For the text-containing cell, return its midpoint in [X, Y] coordinate format. 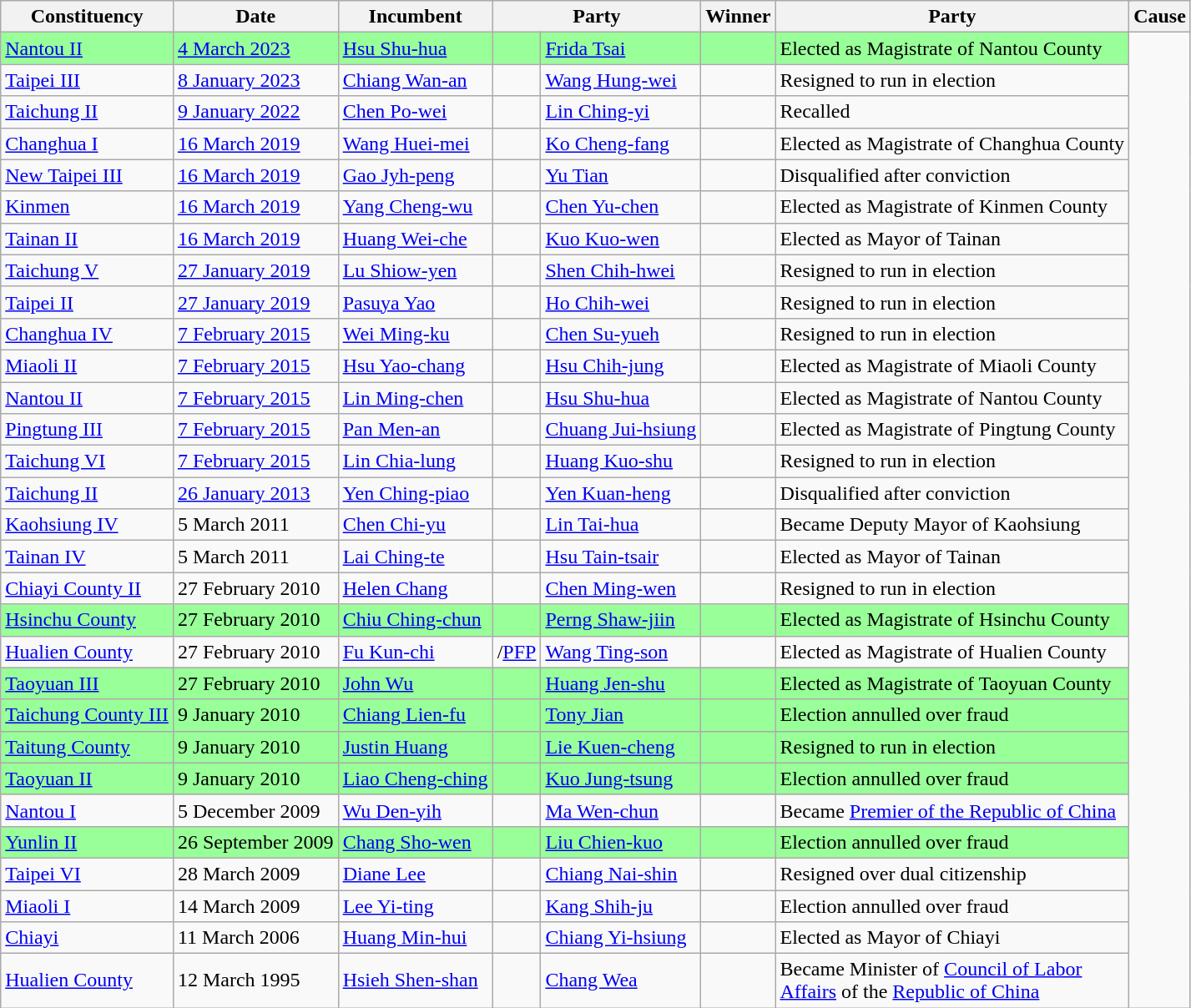
Elected as Magistrate of Hualien County [952, 652]
Tony Jian [621, 715]
Gao Jyh-peng [416, 175]
Constituency [87, 17]
Became Minister of Council of LaborAffairs of the Republic of China [952, 981]
Ko Cheng-fang [621, 144]
Chiang Yi-hsiung [621, 938]
Taipei II [87, 302]
Kuo Jung-tsung [621, 779]
Miaoli I [87, 905]
Chang Wea [621, 981]
Yang Cheng-wu [416, 207]
Elected as Magistrate of Miaoli County [952, 365]
Diane Lee [416, 874]
Tainan II [87, 239]
8 January 2023 [255, 80]
Kinmen [87, 207]
4 March 2023 [255, 48]
26 January 2013 [255, 493]
Lee Yi-ting [416, 905]
Changhua I [87, 144]
Recalled [952, 112]
Elected as Magistrate of Kinmen County [952, 207]
Huang Kuo-shu [621, 461]
12 March 1995 [255, 981]
Lin Ming-chen [416, 398]
Taoyuan III [87, 683]
Lu Shiow-yen [416, 270]
Chen Chi-yu [416, 525]
Hsinchu County [87, 620]
Chiu Ching-chun [416, 620]
26 September 2009 [255, 842]
Lie Kuen-cheng [621, 747]
Incumbent [416, 17]
Nantou I [87, 810]
Huang Wei-che [416, 239]
Wang Ting-son [621, 652]
Elected as Magistrate of Hsinchu County [952, 620]
Kaohsiung IV [87, 525]
Ma Wen-chun [621, 810]
Became Premier of the Republic of China [952, 810]
Wu Den-yih [416, 810]
5 December 2009 [255, 810]
Chen Po-wei [416, 112]
Became Deputy Mayor of Kaohsiung [952, 525]
Elected as Mayor of Chiayi [952, 938]
New Taipei III [87, 175]
Chuang Jui-hsiung [621, 430]
Chang Sho-wen [416, 842]
Liao Cheng-ching [416, 779]
Yu Tian [621, 175]
Pingtung III [87, 430]
/PFP [517, 652]
Hsu Yao-chang [416, 365]
Elected as Magistrate of Changhua County [952, 144]
Hsu Tain-tsair [621, 557]
Chiang Wan-an [416, 80]
Chen Su-yueh [621, 334]
28 March 2009 [255, 874]
Wei Ming-ku [416, 334]
Date [255, 17]
Yen Ching-piao [416, 493]
Wang Huei-mei [416, 144]
Kang Shih-ju [621, 905]
Lin Chia-lung [416, 461]
Frida Tsai [621, 48]
Winner [738, 17]
Lai Ching-te [416, 557]
Chiayi [87, 938]
Ho Chih-wei [621, 302]
Helen Chang [416, 588]
Kuo Kuo-wen [621, 239]
Tainan IV [87, 557]
Perng Shaw-jiin [621, 620]
Taipei VI [87, 874]
9 January 2022 [255, 112]
Taichung VI [87, 461]
Chiang Lien-fu [416, 715]
John Wu [416, 683]
Chen Yu-chen [621, 207]
Yunlin II [87, 842]
Taipei III [87, 80]
Fu Kun-chi [416, 652]
Elected as Magistrate of Pingtung County [952, 430]
Changhua IV [87, 334]
Pan Men-an [416, 430]
Taitung County [87, 747]
Taoyuan II [87, 779]
Justin Huang [416, 747]
Elected as Magistrate of Taoyuan County [952, 683]
Huang Jen-shu [621, 683]
Lin Ching-yi [621, 112]
Cause [1160, 17]
Yen Kuan-heng [621, 493]
Chiayi County II [87, 588]
Chen Ming-wen [621, 588]
Lin Tai-hua [621, 525]
Taichung County III [87, 715]
14 March 2009 [255, 905]
Wang Hung-wei [621, 80]
Liu Chien-kuo [621, 842]
11 March 2006 [255, 938]
Hsu Chih-jung [621, 365]
Pasuya Yao [416, 302]
Chiang Nai-shin [621, 874]
Taichung V [87, 270]
Shen Chih-hwei [621, 270]
Hsieh Shen-shan [416, 981]
Resigned over dual citizenship [952, 874]
Miaoli II [87, 365]
Huang Min-hui [416, 938]
